Extract the (X, Y) coordinate from the center of the cell holding the provided text.  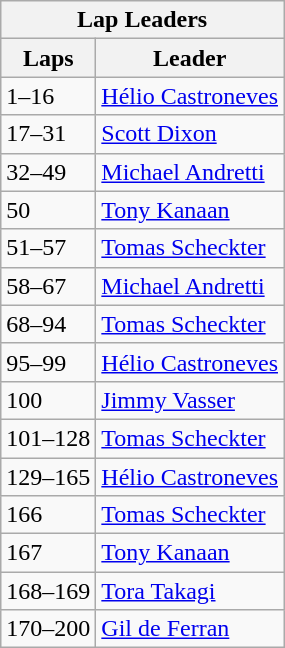
100 (48, 400)
95–99 (48, 362)
Lap Leaders (142, 20)
167 (48, 553)
51–57 (48, 248)
129–165 (48, 477)
168–169 (48, 591)
Gil de Ferran (190, 629)
32–49 (48, 172)
50 (48, 210)
166 (48, 515)
Tora Takagi (190, 591)
Leader (190, 58)
1–16 (48, 96)
170–200 (48, 629)
Scott Dixon (190, 134)
Jimmy Vasser (190, 400)
Laps (48, 58)
68–94 (48, 324)
101–128 (48, 438)
58–67 (48, 286)
17–31 (48, 134)
